Pinpoint the cell where the given text exists, returning its (x, y) midpoint coordinate. 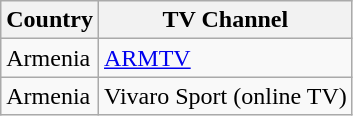
TV Channel (225, 20)
Country (50, 20)
ARMTV (225, 58)
Vivaro Sport (online TV) (225, 96)
